Find where the given text appears and provide that cell's center as [X, Y] coordinate. 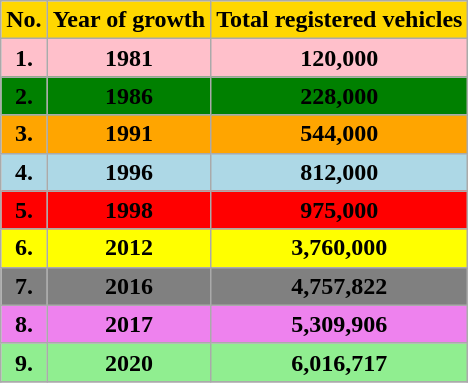
5,309,906 [340, 324]
2017 [129, 324]
1. [24, 58]
2020 [129, 362]
544,000 [340, 134]
2012 [129, 248]
1998 [129, 210]
3. [24, 134]
9. [24, 362]
1981 [129, 58]
975,000 [340, 210]
6,016,717 [340, 362]
120,000 [340, 58]
8. [24, 324]
Total registered vehicles [340, 20]
4,757,822 [340, 286]
1991 [129, 134]
No. [24, 20]
2016 [129, 286]
1986 [129, 96]
228,000 [340, 96]
1996 [129, 172]
Year of growth [129, 20]
6. [24, 248]
4. [24, 172]
812,000 [340, 172]
2. [24, 96]
3,760,000 [340, 248]
7. [24, 286]
5. [24, 210]
